From the cell containing the given text, extract its center point as (X, Y) coordinate. 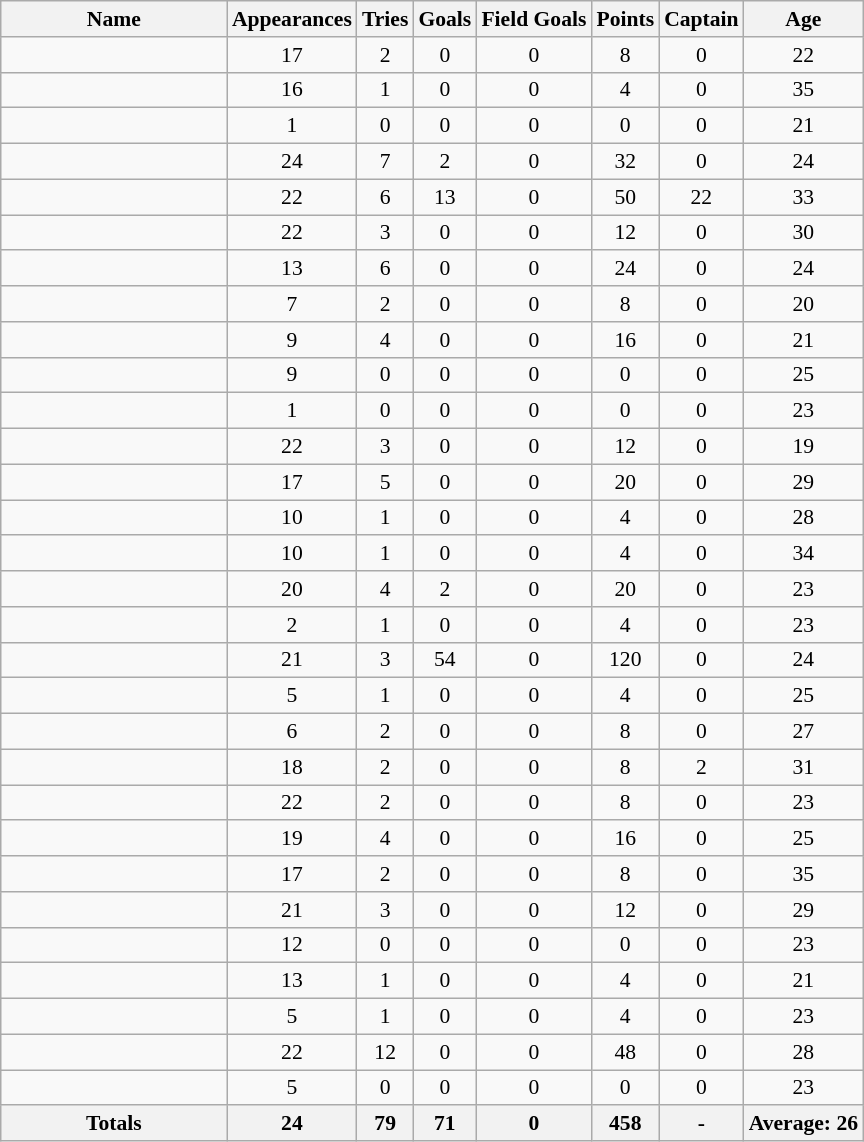
50 (625, 197)
Name (114, 19)
71 (444, 1124)
Field Goals (534, 19)
120 (625, 660)
18 (292, 767)
Average: 26 (804, 1124)
Appearances (292, 19)
Goals (444, 19)
- (702, 1124)
48 (625, 1052)
458 (625, 1124)
79 (385, 1124)
Age (804, 19)
33 (804, 197)
Points (625, 19)
Captain (702, 19)
31 (804, 767)
30 (804, 233)
32 (625, 162)
27 (804, 732)
34 (804, 554)
54 (444, 660)
Tries (385, 19)
Totals (114, 1124)
